Search for the cell housing the specified text and yield its [X, Y] center coordinate. 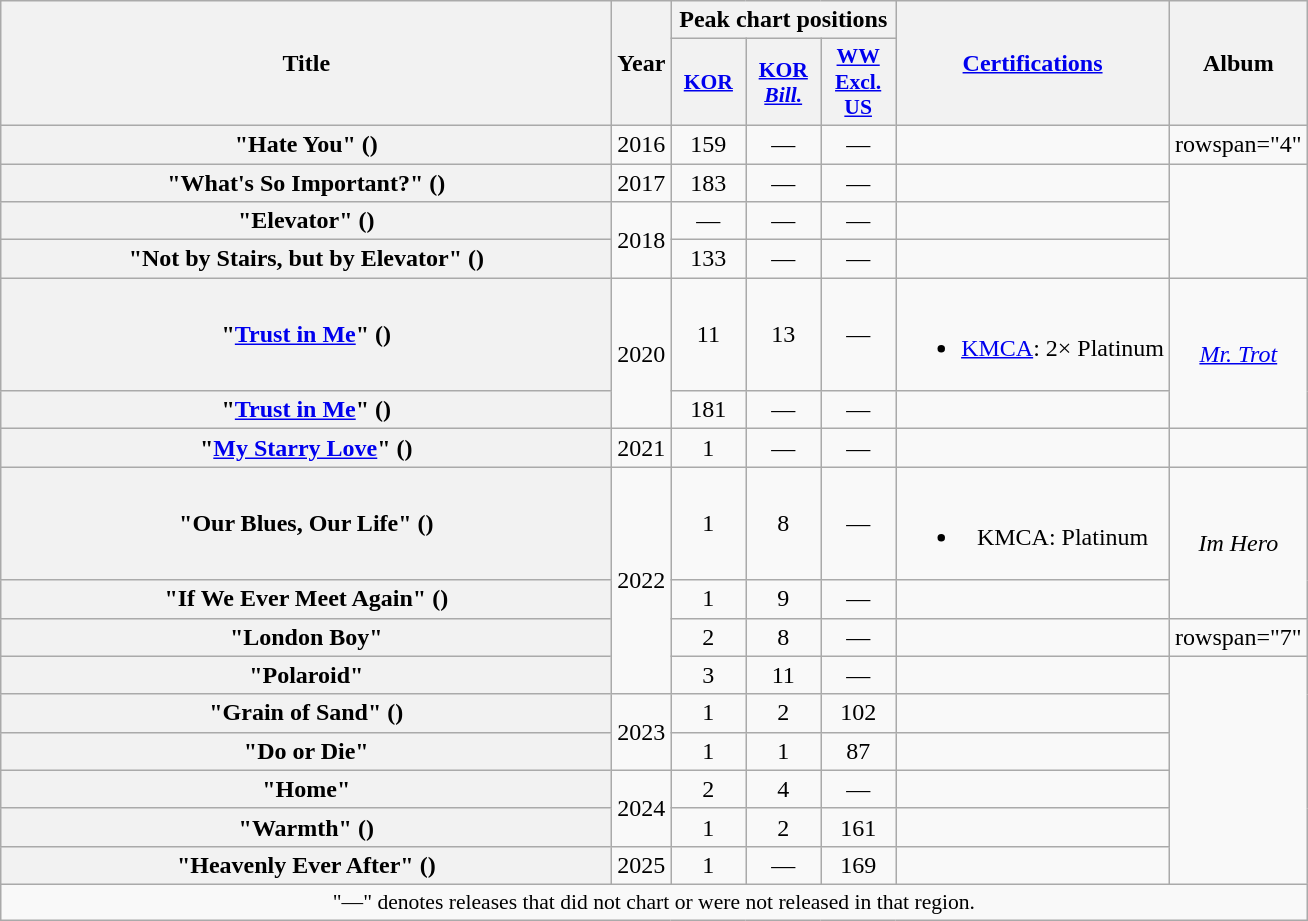
2017 [642, 183]
Im Hero [1239, 542]
Mr. Trot [1239, 354]
2024 [642, 808]
169 [858, 865]
2018 [642, 240]
159 [708, 144]
"My Starry Love" () [306, 448]
183 [708, 183]
2021 [642, 448]
"Warmth" () [306, 827]
rowspan="7" [1239, 637]
"Do or Die" [306, 751]
87 [858, 751]
"Not by Stairs, but by Elevator" () [306, 259]
"Hate You" () [306, 144]
"What's So Important?" () [306, 183]
"Our Blues, Our Life" () [306, 524]
2025 [642, 865]
181 [708, 410]
"Home" [306, 789]
3 [708, 675]
Album [1239, 64]
2022 [642, 580]
9 [784, 599]
"Heavenly Ever After" () [306, 865]
133 [708, 259]
"Elevator" () [306, 221]
13 [784, 334]
rowspan="4" [1239, 144]
"London Boy" [306, 637]
"—" denotes releases that did not chart or were not released in that region. [654, 902]
KMCA: Platinum [1033, 524]
2020 [642, 354]
"Polaroid" [306, 675]
Certifications [1033, 64]
102 [858, 713]
Title [306, 64]
2016 [642, 144]
2023 [642, 732]
161 [858, 827]
KOR [708, 82]
KMCA: 2× Platinum [1033, 334]
"If We Ever Meet Again" () [306, 599]
"Grain of Sand" () [306, 713]
Year [642, 64]
WWExcl. US [858, 82]
Peak chart positions [784, 20]
4 [784, 789]
KORBill. [784, 82]
